Detect which cell encompasses the target text, then output its [x, y] center coordinate. 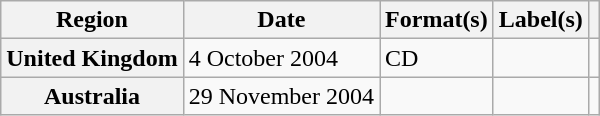
Region [92, 20]
Date [281, 20]
Australia [92, 96]
United Kingdom [92, 58]
4 October 2004 [281, 58]
29 November 2004 [281, 96]
CD [437, 58]
Label(s) [540, 20]
Format(s) [437, 20]
